Extract the (X, Y) coordinate from the center of the cell holding the provided text.  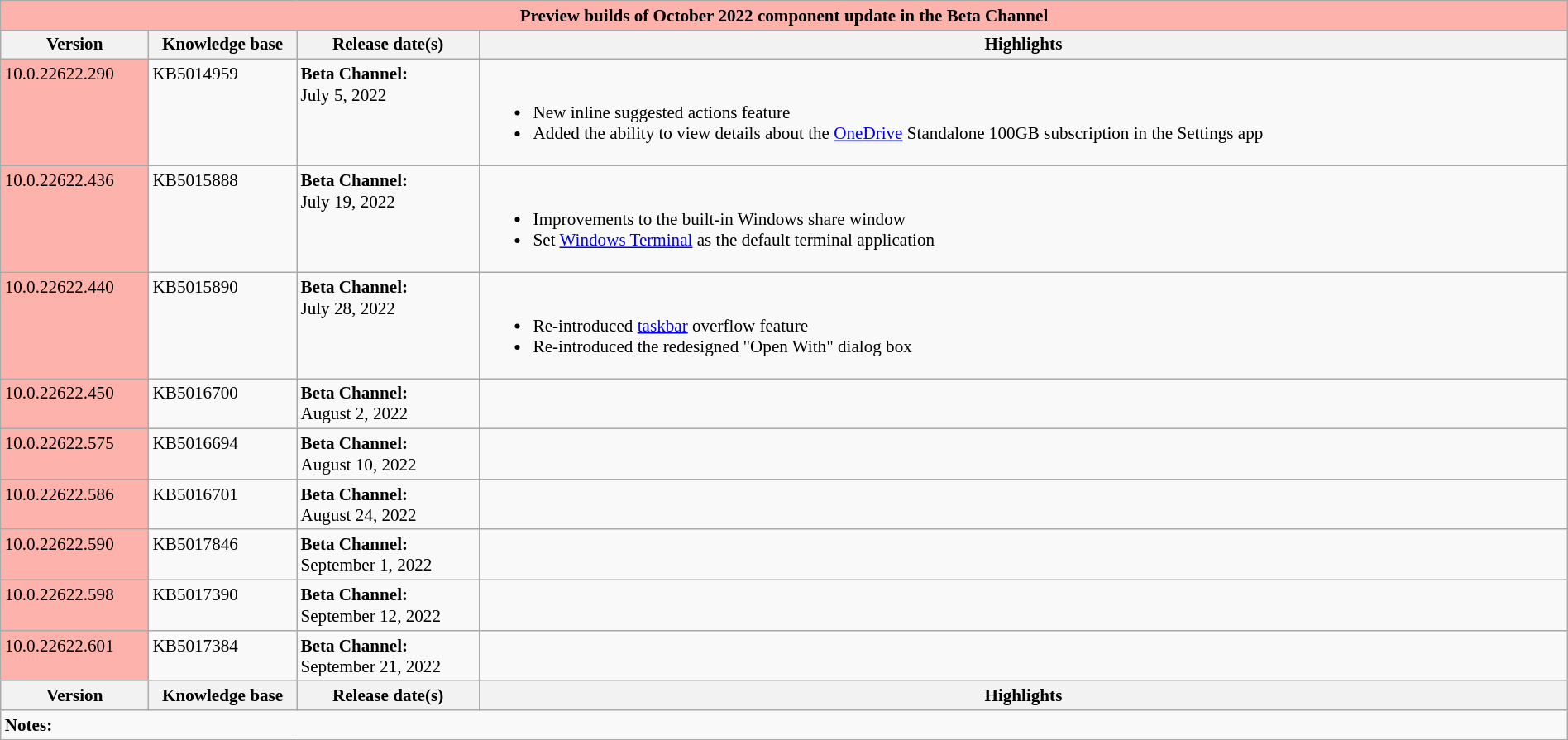
KB5014959 (223, 112)
KB5017846 (223, 556)
Beta Channel:July 19, 2022 (387, 218)
KB5017390 (223, 605)
Notes: (784, 724)
Re-introduced taskbar overflow featureRe-introduced the redesigned "Open With" dialog box (1024, 326)
New inline suggested actions featureAdded the ability to view details about the OneDrive Standalone 100GB subscription in the Settings app (1024, 112)
Preview builds of October 2022 component update in the Beta Channel (784, 15)
Beta Channel:July 28, 2022 (387, 326)
KB5016700 (223, 403)
Beta Channel:September 12, 2022 (387, 605)
10.0.22622.450 (74, 403)
10.0.22622.590 (74, 556)
Beta Channel:August 10, 2022 (387, 455)
KB5016694 (223, 455)
Improvements to the built-in Windows share windowSet Windows Terminal as the default terminal application (1024, 218)
Beta Channel:September 1, 2022 (387, 556)
10.0.22622.290 (74, 112)
10.0.22622.601 (74, 655)
KB5016701 (223, 504)
KB5017384 (223, 655)
Beta Channel:August 24, 2022 (387, 504)
KB5015890 (223, 326)
10.0.22622.436 (74, 218)
Beta Channel:July 5, 2022 (387, 112)
10.0.22622.598 (74, 605)
Beta Channel:August 2, 2022 (387, 403)
10.0.22622.575 (74, 455)
10.0.22622.586 (74, 504)
Beta Channel:September 21, 2022 (387, 655)
KB5015888 (223, 218)
10.0.22622.440 (74, 326)
